For the text-containing cell, return its midpoint in [X, Y] coordinate format. 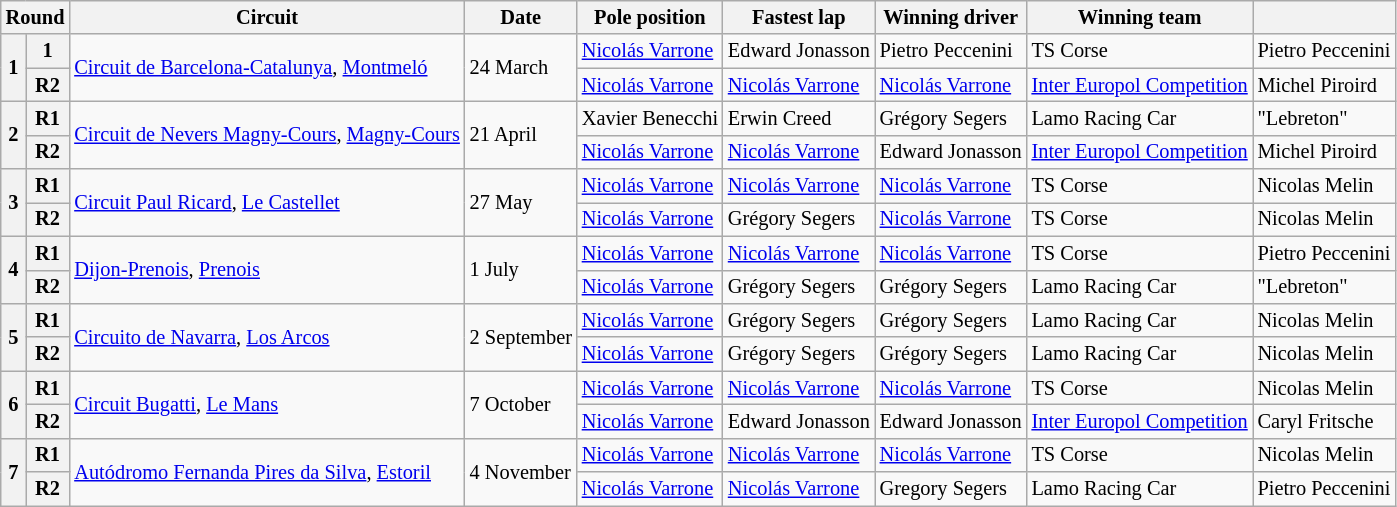
7 October [521, 404]
Pole position [650, 17]
7 [14, 472]
Caryl Fritsche [1324, 421]
5 [14, 336]
Fastest lap [799, 17]
Winning driver [951, 17]
Circuit Bugatti, Le Mans [266, 404]
Dijon-Prenois, Prenois [266, 270]
Xavier Benecchi [650, 118]
2 [14, 134]
21 April [521, 134]
Round [36, 17]
Circuit Paul Ricard, Le Castellet [266, 202]
Autódromo Fernanda Pires da Silva, Estoril [266, 472]
Circuit de Barcelona-Catalunya, Montmeló [266, 68]
1 July [521, 270]
27 May [521, 202]
6 [14, 404]
2 September [521, 336]
24 March [521, 68]
Circuit de Nevers Magny-Cours, Magny-Cours [266, 134]
Circuit [266, 17]
3 [14, 202]
Erwin Creed [799, 118]
Circuito de Navarra, Los Arcos [266, 336]
Winning team [1140, 17]
4 November [521, 472]
Date [521, 17]
4 [14, 270]
Gregory Segers [951, 489]
